Scan for the cell matching the given text and deliver its (x, y) coordinate at center. 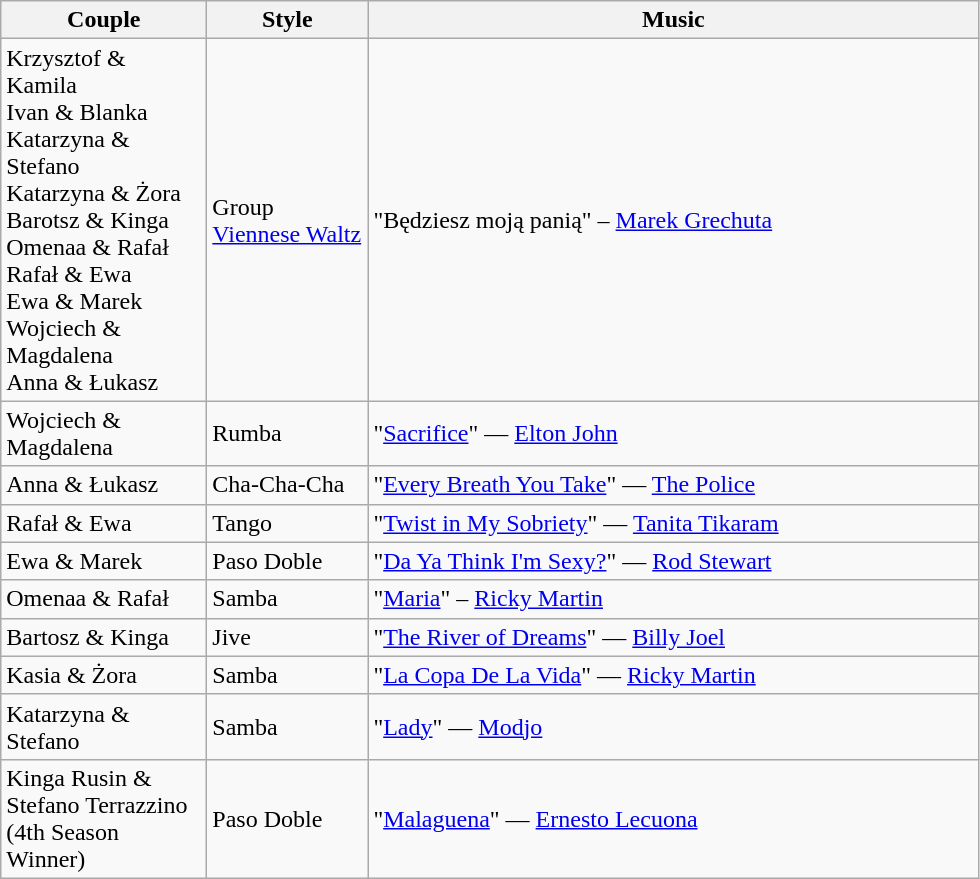
Ewa & Marek (104, 561)
Style (288, 20)
Rumba (288, 434)
"Malaguena" — Ernesto Lecuona (674, 818)
Omenaa & Rafał (104, 599)
Music (674, 20)
"Twist in My Sobriety" — Tanita Tikaram (674, 523)
"Maria" – Ricky Martin (674, 599)
"Da Ya Think I'm Sexy?" — Rod Stewart (674, 561)
Group Viennese Waltz (288, 220)
"Every Breath You Take" — The Police (674, 485)
Tango (288, 523)
"The River of Dreams" — Billy Joel (674, 637)
Kasia & Żora (104, 675)
Anna & Łukasz (104, 485)
"La Copa De La Vida" — Ricky Martin (674, 675)
"Lady" — Modjo (674, 726)
Jive (288, 637)
"Będziesz moją panią" – Marek Grechuta (674, 220)
Couple (104, 20)
Bartosz & Kinga (104, 637)
Kinga Rusin & Stefano Terrazzino (4th Season Winner) (104, 818)
Katarzyna & Stefano (104, 726)
Rafał & Ewa (104, 523)
Wojciech & Magdalena (104, 434)
"Sacrifice" — Elton John (674, 434)
Cha-Cha-Cha (288, 485)
